Provide the (X, Y) coordinate of the cell's center where the given text is located.  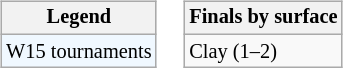
Legend (78, 18)
Clay (1–2) (263, 51)
W15 tournaments (78, 51)
Finals by surface (263, 18)
